Extract the [x, y] coordinate from the center of the cell holding the provided text.  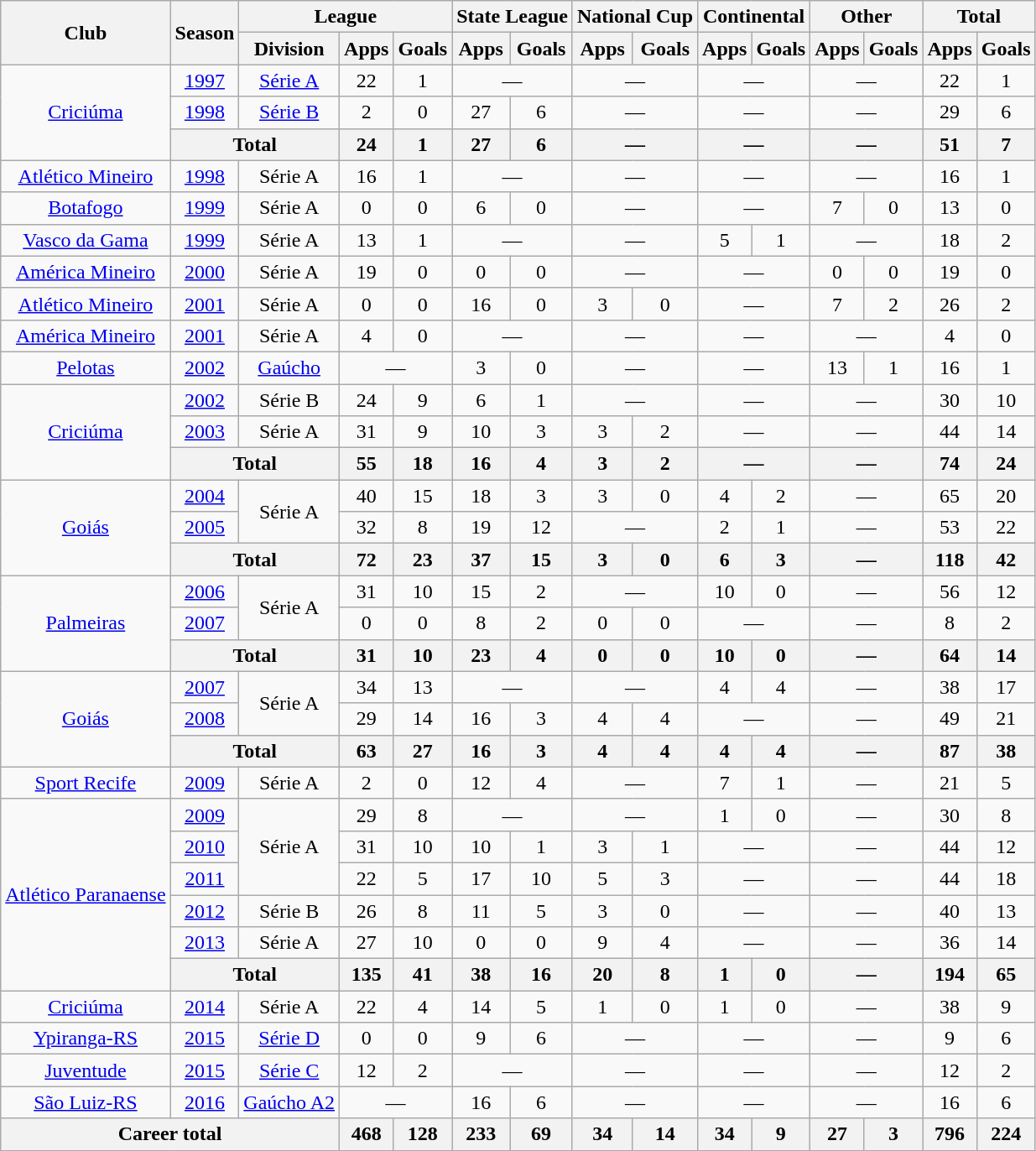
224 [1006, 1134]
51 [950, 144]
National Cup [634, 17]
36 [950, 943]
2012 [205, 910]
468 [367, 1134]
Botafogo [86, 208]
53 [950, 528]
72 [367, 560]
Continental [754, 17]
League [346, 17]
128 [423, 1134]
Sport Recife [86, 783]
49 [950, 719]
37 [482, 560]
Gaúcho A2 [289, 1102]
2016 [205, 1102]
118 [950, 560]
Juventude [86, 1070]
2008 [205, 719]
233 [482, 1134]
2013 [205, 943]
Série C [289, 1070]
2014 [205, 1007]
São Luiz-RS [86, 1102]
Club [86, 33]
Atlético Paranaense [86, 894]
Season [205, 33]
135 [367, 975]
194 [950, 975]
796 [950, 1134]
55 [367, 464]
2011 [205, 878]
64 [950, 655]
32 [367, 528]
Vasco da Gama [86, 240]
1997 [205, 81]
42 [1006, 560]
11 [482, 910]
2006 [205, 591]
41 [423, 975]
63 [367, 751]
Division [289, 49]
Ypiranga-RS [86, 1039]
State League [513, 17]
2003 [205, 432]
2004 [205, 496]
Série D [289, 1039]
2005 [205, 528]
2010 [205, 846]
Pelotas [86, 367]
2000 [205, 272]
87 [950, 751]
Other [867, 17]
Palmeiras [86, 623]
74 [950, 464]
Career total [170, 1134]
69 [542, 1134]
Gaúcho [289, 367]
56 [950, 591]
